Determine the [X, Y] coordinate at the center of the cell enclosing the given text.  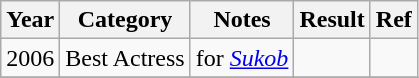
Year [30, 20]
2006 [30, 58]
Best Actress [125, 58]
Result [332, 20]
for Sukob [242, 58]
Ref [394, 20]
Category [125, 20]
Notes [242, 20]
